Detect which cell encompasses the target text, then output its [x, y] center coordinate. 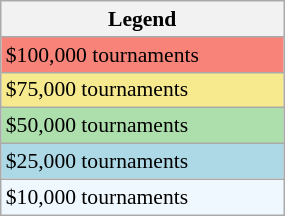
Legend [142, 19]
$25,000 tournaments [142, 162]
$100,000 tournaments [142, 55]
$50,000 tournaments [142, 126]
$75,000 tournaments [142, 90]
$10,000 tournaments [142, 197]
